Detect which cell encompasses the target text, then output its [X, Y] center coordinate. 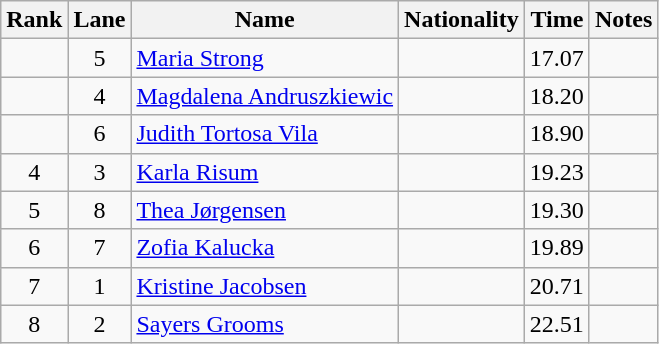
Thea Jørgensen [265, 210]
18.90 [556, 134]
Zofia Kalucka [265, 248]
Notes [623, 20]
Rank [34, 20]
Time [556, 20]
Judith Tortosa Vila [265, 134]
3 [100, 172]
Kristine Jacobsen [265, 286]
Karla Risum [265, 172]
22.51 [556, 324]
Sayers Grooms [265, 324]
2 [100, 324]
19.30 [556, 210]
Lane [100, 20]
18.20 [556, 96]
Magdalena Andruszkiewic [265, 96]
1 [100, 286]
Maria Strong [265, 58]
19.23 [556, 172]
20.71 [556, 286]
Nationality [462, 20]
19.89 [556, 248]
Name [265, 20]
17.07 [556, 58]
